Provide the (x, y) coordinate of the cell's center where the given text is located.  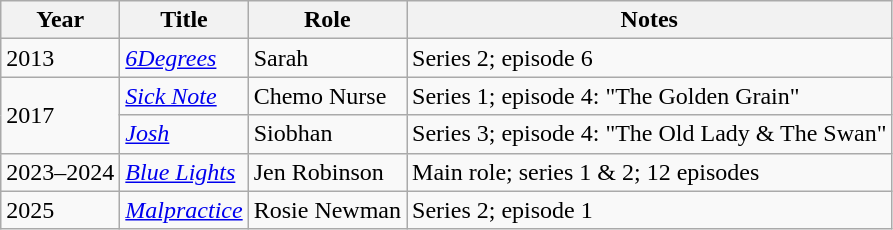
2023–2024 (60, 172)
Siobhan (327, 134)
Sarah (327, 58)
Sick Note (184, 96)
Malpractice (184, 210)
Series 3; episode 4: "The Old Lady & The Swan" (650, 134)
2017 (60, 115)
Series 1; episode 4: "The Golden Grain" (650, 96)
Rosie Newman (327, 210)
Year (60, 20)
Title (184, 20)
Blue Lights (184, 172)
Notes (650, 20)
Role (327, 20)
2025 (60, 210)
Josh (184, 134)
Main role; series 1 & 2; 12 episodes (650, 172)
2013 (60, 58)
Series 2; episode 1 (650, 210)
6Degrees (184, 58)
Series 2; episode 6 (650, 58)
Jen Robinson (327, 172)
Chemo Nurse (327, 96)
